For the text-containing cell, return its midpoint in (X, Y) coordinate format. 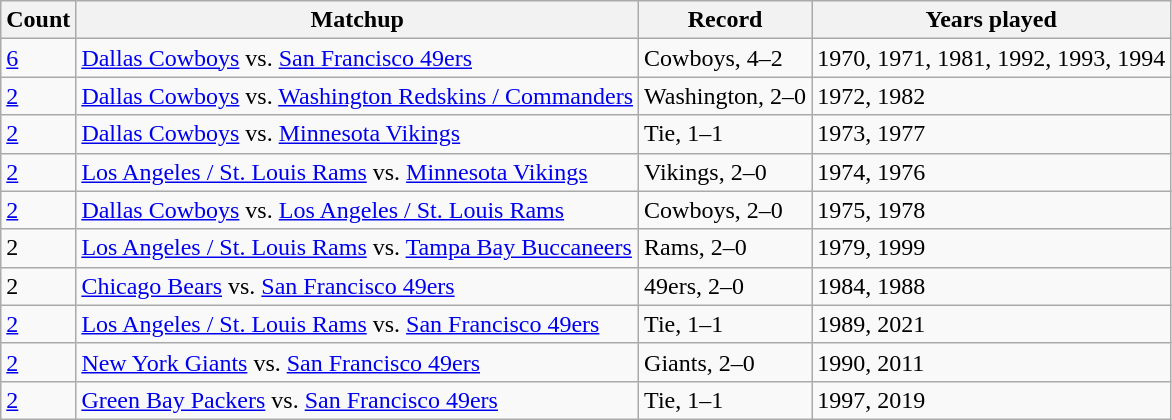
Rams, 2–0 (726, 248)
1989, 2021 (992, 324)
1997, 2019 (992, 400)
Matchup (358, 20)
49ers, 2–0 (726, 286)
Dallas Cowboys vs. Washington Redskins / Commanders (358, 96)
Dallas Cowboys vs. Minnesota Vikings (358, 134)
New York Giants vs. San Francisco 49ers (358, 362)
Dallas Cowboys vs. Los Angeles / St. Louis Rams (358, 210)
Giants, 2–0 (726, 362)
Cowboys, 4–2 (726, 58)
1984, 1988 (992, 286)
Years played (992, 20)
Count (38, 20)
Dallas Cowboys vs. San Francisco 49ers (358, 58)
1974, 1976 (992, 172)
1975, 1978 (992, 210)
Washington, 2–0 (726, 96)
1972, 1982 (992, 96)
Cowboys, 2–0 (726, 210)
Los Angeles / St. Louis Rams vs. Tampa Bay Buccaneers (358, 248)
Vikings, 2–0 (726, 172)
1973, 1977 (992, 134)
1970, 1971, 1981, 1992, 1993, 1994 (992, 58)
Los Angeles / St. Louis Rams vs. Minnesota Vikings (358, 172)
1979, 1999 (992, 248)
Los Angeles / St. Louis Rams vs. San Francisco 49ers (358, 324)
1990, 2011 (992, 362)
Green Bay Packers vs. San Francisco 49ers (358, 400)
6 (38, 58)
Chicago Bears vs. San Francisco 49ers (358, 286)
Record (726, 20)
